Search for the cell housing the specified text and yield its [X, Y] center coordinate. 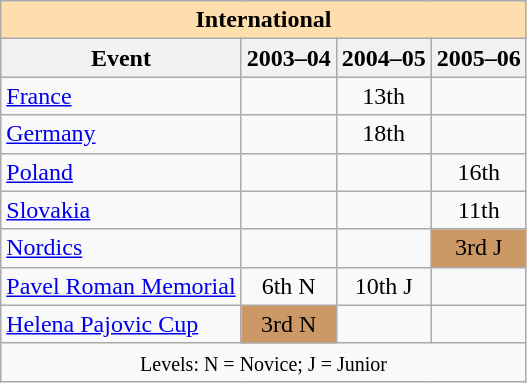
10th J [384, 286]
International [264, 20]
France [121, 96]
6th N [288, 286]
13th [384, 96]
3rd J [478, 248]
Slovakia [121, 210]
Levels: N = Novice; J = Junior [264, 362]
11th [478, 210]
2005–06 [478, 58]
16th [478, 172]
Germany [121, 134]
Helena Pajovic Cup [121, 324]
Poland [121, 172]
Nordics [121, 248]
2004–05 [384, 58]
Event [121, 58]
Pavel Roman Memorial [121, 286]
18th [384, 134]
2003–04 [288, 58]
3rd N [288, 324]
